From the cell containing the given text, extract its center point as (X, Y) coordinate. 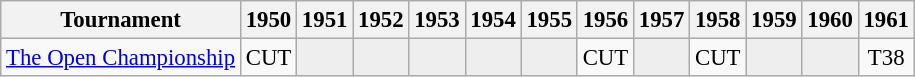
T38 (886, 58)
1957 (661, 20)
1960 (830, 20)
1961 (886, 20)
1958 (718, 20)
1954 (493, 20)
Tournament (121, 20)
1952 (381, 20)
1955 (549, 20)
The Open Championship (121, 58)
1953 (437, 20)
1951 (325, 20)
1959 (774, 20)
1956 (605, 20)
1950 (268, 20)
